For the text-containing cell, return its midpoint in (X, Y) coordinate format. 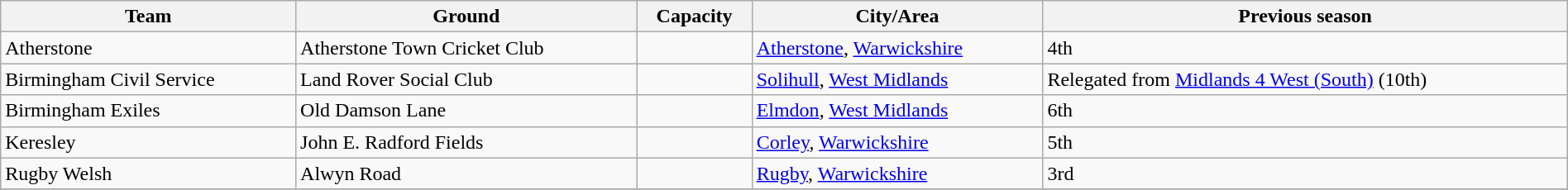
Relegated from Midlands 4 West (South) (10th) (1305, 79)
Corley, Warwickshire (897, 142)
Atherstone Town Cricket Club (466, 48)
City/Area (897, 17)
Alwyn Road (466, 173)
Rugby, Warwickshire (897, 173)
Old Damson Lane (466, 111)
Elmdon, West Midlands (897, 111)
Solihull, West Midlands (897, 79)
Atherstone (149, 48)
Team (149, 17)
Rugby Welsh (149, 173)
6th (1305, 111)
Keresley (149, 142)
Capacity (695, 17)
Land Rover Social Club (466, 79)
4th (1305, 48)
Atherstone, Warwickshire (897, 48)
Birmingham Exiles (149, 111)
Ground (466, 17)
John E. Radford Fields (466, 142)
5th (1305, 142)
3rd (1305, 173)
Birmingham Civil Service (149, 79)
Previous season (1305, 17)
